Extract the (x, y) coordinate from the center of the cell holding the provided text.  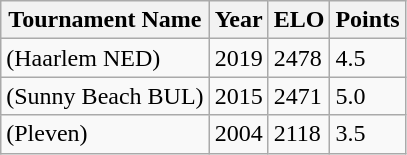
2019 (238, 58)
3.5 (368, 134)
(Haarlem NED) (105, 58)
Tournament Name (105, 20)
2478 (299, 58)
Points (368, 20)
Year (238, 20)
(Pleven) (105, 134)
5.0 (368, 96)
2118 (299, 134)
2015 (238, 96)
2004 (238, 134)
4.5 (368, 58)
(Sunny Beach BUL) (105, 96)
2471 (299, 96)
ELO (299, 20)
